Determine the [x, y] coordinate at the center of the cell enclosing the given text.  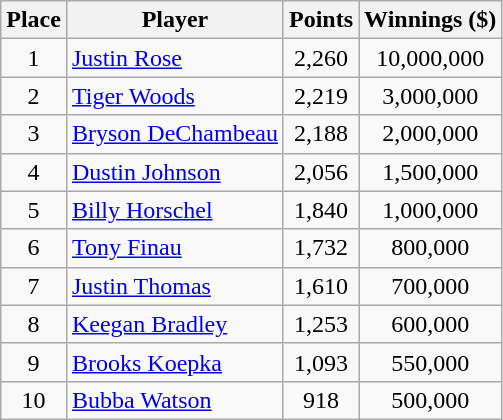
6 [34, 248]
1,610 [320, 286]
Justin Rose [174, 58]
1 [34, 58]
500,000 [430, 400]
8 [34, 324]
Tony Finau [174, 248]
2,000,000 [430, 134]
Keegan Bradley [174, 324]
1,500,000 [430, 172]
2 [34, 96]
3,000,000 [430, 96]
600,000 [430, 324]
1,093 [320, 362]
4 [34, 172]
9 [34, 362]
10,000,000 [430, 58]
550,000 [430, 362]
700,000 [430, 286]
5 [34, 210]
Points [320, 20]
Bubba Watson [174, 400]
2,188 [320, 134]
2,219 [320, 96]
1,732 [320, 248]
Justin Thomas [174, 286]
Dustin Johnson [174, 172]
1,840 [320, 210]
7 [34, 286]
1,000,000 [430, 210]
Place [34, 20]
918 [320, 400]
1,253 [320, 324]
Billy Horschel [174, 210]
Brooks Koepka [174, 362]
Player [174, 20]
2,260 [320, 58]
10 [34, 400]
2,056 [320, 172]
800,000 [430, 248]
3 [34, 134]
Winnings ($) [430, 20]
Bryson DeChambeau [174, 134]
Tiger Woods [174, 96]
